Detect which cell encompasses the target text, then output its [X, Y] center coordinate. 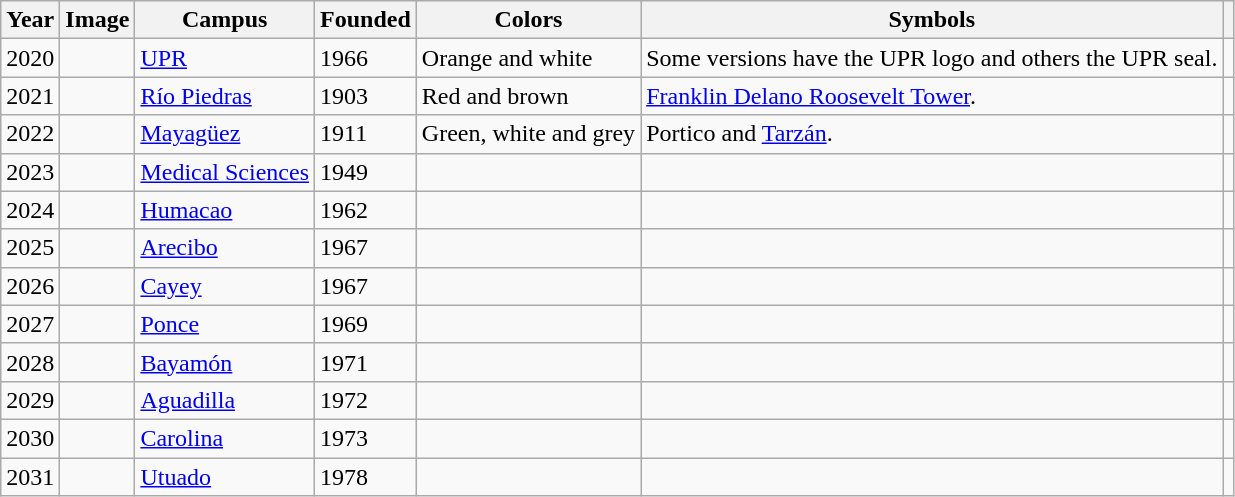
Symbols [932, 20]
1973 [366, 438]
Campus [225, 20]
2027 [30, 324]
2025 [30, 248]
Orange and white [528, 58]
2020 [30, 58]
1978 [366, 477]
2022 [30, 134]
2024 [30, 210]
1966 [366, 58]
Bayamón [225, 362]
1903 [366, 96]
2023 [30, 172]
Utuado [225, 477]
Image [98, 20]
UPR [225, 58]
2021 [30, 96]
Colors [528, 20]
Río Piedras [225, 96]
2031 [30, 477]
1972 [366, 400]
1949 [366, 172]
Green, white and grey [528, 134]
2028 [30, 362]
Founded [366, 20]
Medical Sciences [225, 172]
2029 [30, 400]
2030 [30, 438]
Red and brown [528, 96]
1969 [366, 324]
Carolina [225, 438]
1971 [366, 362]
1962 [366, 210]
Ponce [225, 324]
1911 [366, 134]
Some versions have the UPR logo and others the UPR seal. [932, 58]
Portico and Tarzán. [932, 134]
2026 [30, 286]
Humacao [225, 210]
Franklin Delano Roosevelt Tower. [932, 96]
Mayagüez [225, 134]
Aguadilla [225, 400]
Year [30, 20]
Arecibo [225, 248]
Cayey [225, 286]
